Return the (x, y) coordinate for the center point of the cell that contains the specified text.  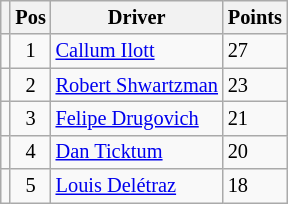
Dan Ticktum (137, 152)
Louis Delétraz (137, 186)
20 (255, 152)
Robert Shwartzman (137, 85)
23 (255, 85)
Felipe Drugovich (137, 118)
3 (30, 118)
Pos (30, 17)
Callum Ilott (137, 51)
Points (255, 17)
5 (30, 186)
1 (30, 51)
2 (30, 85)
4 (30, 152)
Driver (137, 17)
27 (255, 51)
21 (255, 118)
18 (255, 186)
